Scan for the cell matching the given text and deliver its [X, Y] coordinate at center. 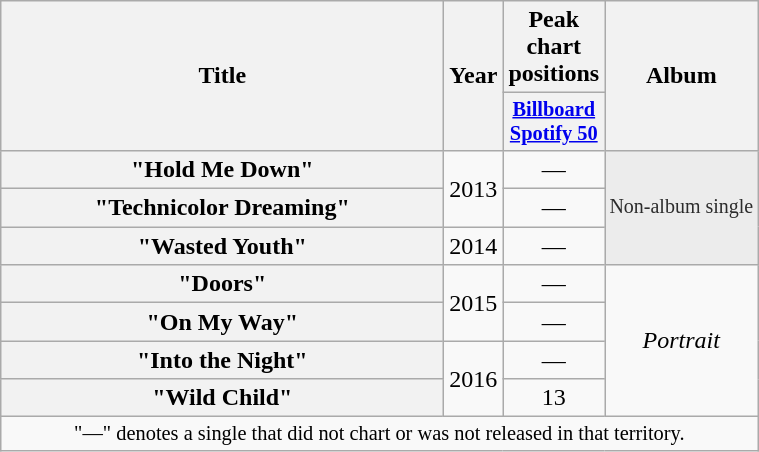
Title [222, 76]
Year [474, 76]
2016 [474, 379]
Portrait [682, 341]
"Wasted Youth" [222, 246]
2015 [474, 303]
2013 [474, 188]
"Doors" [222, 284]
"Wild Child" [222, 398]
"Into the Night" [222, 360]
"On My Way" [222, 322]
13 [554, 398]
Non-album single [682, 207]
Album [682, 76]
"Technicolor Dreaming" [222, 208]
"—" denotes a single that did not chart or was not released in that territory. [380, 434]
Peak chart positions [554, 47]
Billboard Spotify 50 [554, 122]
2014 [474, 246]
"Hold Me Down" [222, 169]
